Output the [x, y] coordinate of the center of the cell containing the given text.  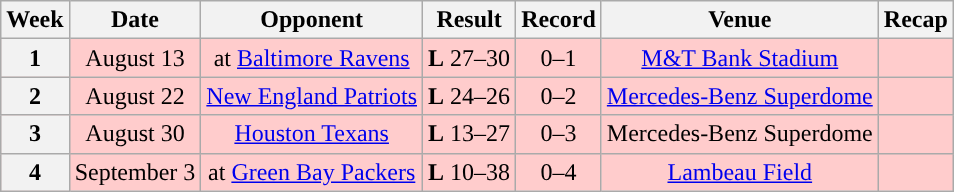
Result [470, 20]
2 [35, 96]
0–3 [559, 134]
Record [559, 20]
Week [35, 20]
L 13–27 [470, 134]
L 24–26 [470, 96]
at Green Bay Packers [312, 172]
Venue [740, 20]
August 22 [135, 96]
0–1 [559, 58]
L 27–30 [470, 58]
Lambeau Field [740, 172]
Houston Texans [312, 134]
1 [35, 58]
0–4 [559, 172]
Date [135, 20]
0–2 [559, 96]
Opponent [312, 20]
4 [35, 172]
at Baltimore Ravens [312, 58]
September 3 [135, 172]
3 [35, 134]
Recap [916, 20]
August 30 [135, 134]
August 13 [135, 58]
M&T Bank Stadium [740, 58]
New England Patriots [312, 96]
L 10–38 [470, 172]
